Extract the (x, y) coordinate from the center of the cell holding the provided text.  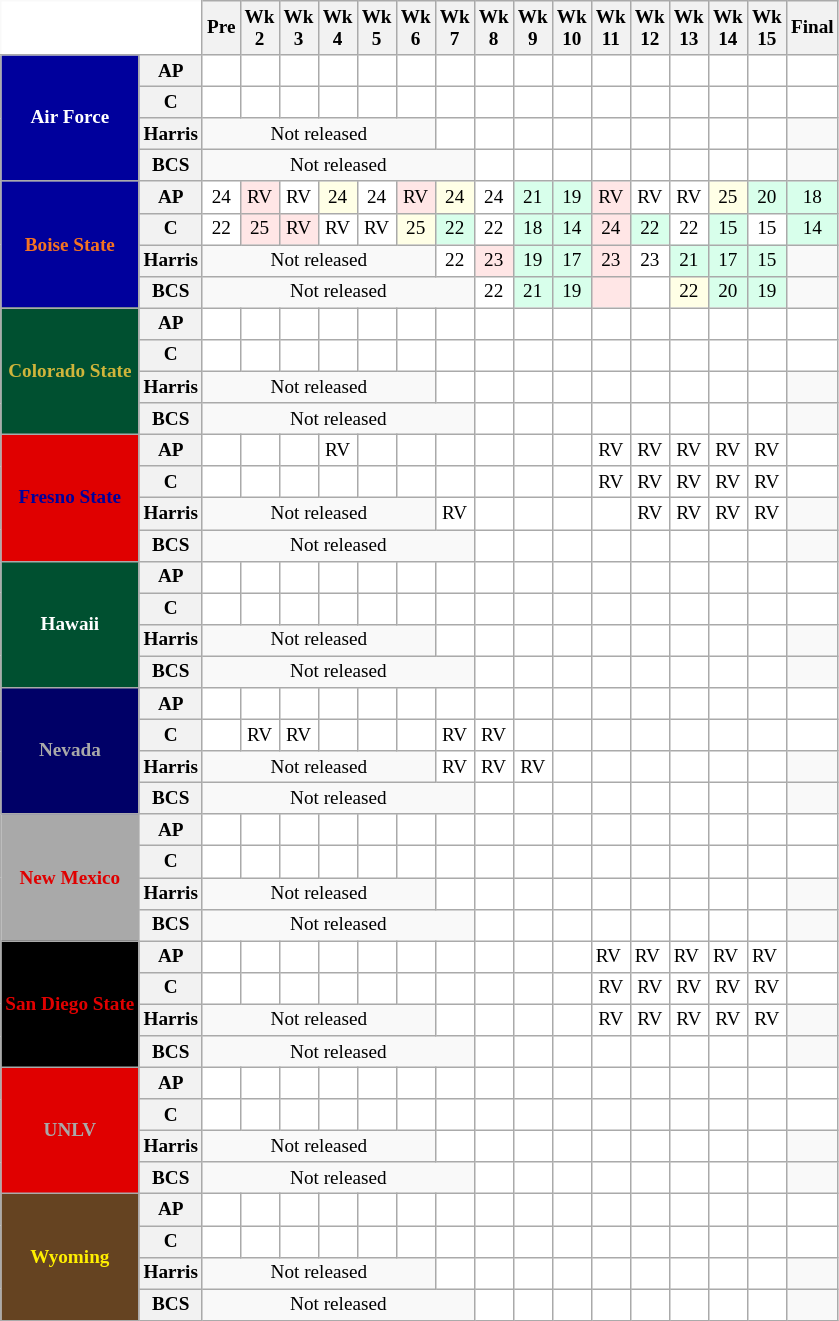
Wk15 (766, 28)
Wk5 (376, 28)
New Mexico (70, 878)
Wk13 (688, 28)
Fresno State (70, 498)
Wk11 (610, 28)
Wk2 (260, 28)
UNLV (70, 1130)
Wk4 (338, 28)
Wk6 (416, 28)
Wk14 (728, 28)
Nevada (70, 752)
Wk7 (454, 28)
Colorado State (70, 372)
Final (812, 28)
Wk8 (494, 28)
San Diego State (70, 1004)
Wk12 (650, 28)
Boise State (70, 244)
Wyoming (70, 1258)
Wk3 (298, 28)
Wk9 (532, 28)
Hawaii (70, 624)
Pre (221, 28)
Wk10 (572, 28)
Air Force (70, 118)
